Scan for the cell matching the given text and deliver its [X, Y] coordinate at center. 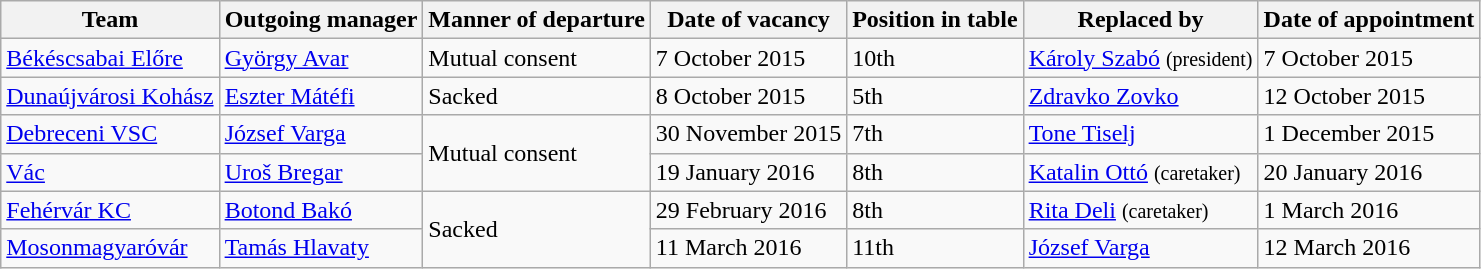
11th [935, 248]
Date of vacancy [748, 20]
29 February 2016 [748, 210]
7th [935, 134]
Replaced by [1140, 20]
10th [935, 58]
12 October 2015 [1369, 96]
1 March 2016 [1369, 210]
12 March 2016 [1369, 248]
Fehérvár KC [110, 210]
11 March 2016 [748, 248]
Eszter Mátéfi [321, 96]
Zdravko Zovko [1140, 96]
Debreceni VSC [110, 134]
Uroš Bregar [321, 172]
Békéscsabai Előre [110, 58]
20 January 2016 [1369, 172]
Tamás Hlavaty [321, 248]
Outgoing manager [321, 20]
Károly Szabó (president) [1140, 58]
5th [935, 96]
Dunaújvárosi Kohász [110, 96]
Team [110, 20]
György Avar [321, 58]
Tone Tiselj [1140, 134]
Manner of departure [536, 20]
Rita Deli (caretaker) [1140, 210]
30 November 2015 [748, 134]
Vác [110, 172]
Date of appointment [1369, 20]
Mosonmagyaróvár [110, 248]
19 January 2016 [748, 172]
1 December 2015 [1369, 134]
8 October 2015 [748, 96]
Katalin Ottó (caretaker) [1140, 172]
Botond Bakó [321, 210]
Position in table [935, 20]
